From the cell containing the given text, extract its center point as (x, y) coordinate. 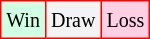
Win (24, 20)
Draw (72, 20)
Loss (126, 20)
